Provide the (X, Y) coordinate of the cell's center where the given text is located.  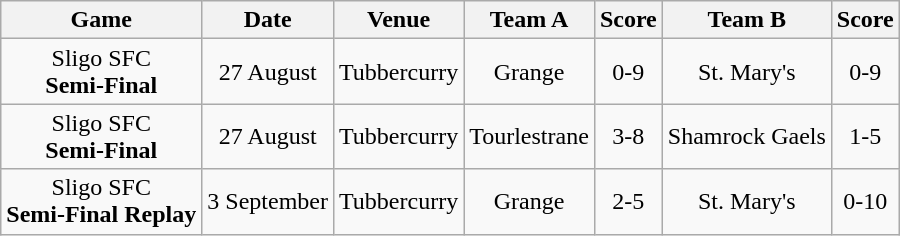
3 September (268, 202)
Team A (530, 20)
Date (268, 20)
Game (102, 20)
Team B (746, 20)
Venue (399, 20)
1-5 (865, 136)
Sligo SFCSemi-Final Replay (102, 202)
Shamrock Gaels (746, 136)
2-5 (628, 202)
Tourlestrane (530, 136)
0-10 (865, 202)
3-8 (628, 136)
